Capture the cell that displays the provided text and extract its [X, Y] central coordinate. 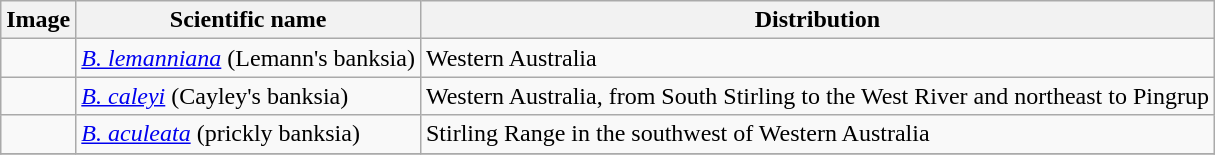
Distribution [817, 20]
Western Australia [817, 58]
Image [38, 20]
B. aculeata (prickly banksia) [248, 134]
B. lemanniana (Lemann's banksia) [248, 58]
Western Australia, from South Stirling to the West River and northeast to Pingrup [817, 96]
B. caleyi (Cayley's banksia) [248, 96]
Scientific name [248, 20]
Stirling Range in the southwest of Western Australia [817, 134]
